Locate the cell with the specified text and output its (X, Y) center coordinate. 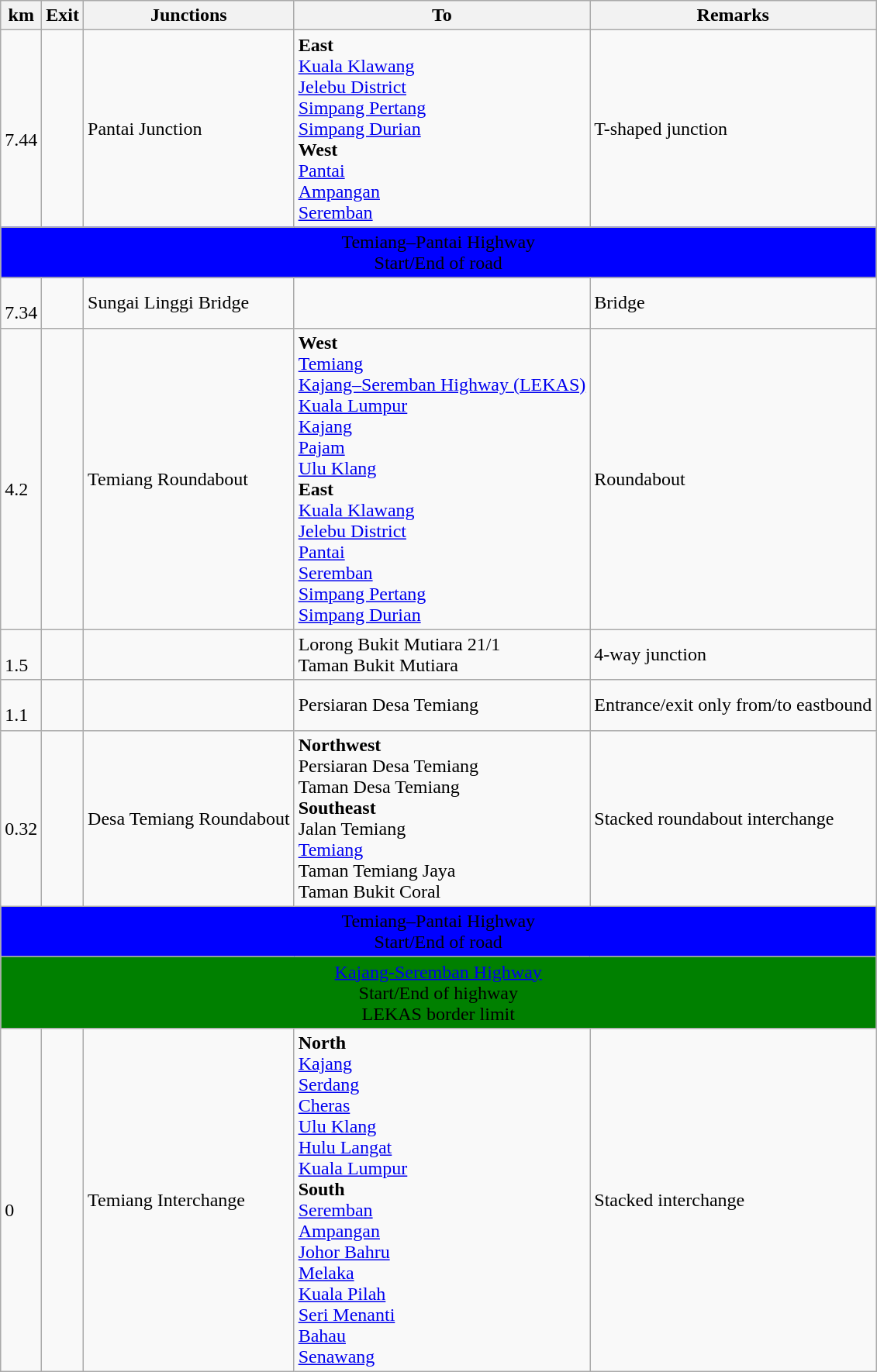
1.5 (22, 654)
Temiang Interchange (189, 1200)
0 (22, 1200)
7.44 (22, 129)
Lorong Bukit Mutiara 21/1Taman Bukit Mutiara (442, 654)
Exit (63, 16)
Stacked roundabout interchange (734, 819)
Roundabout (734, 479)
To (442, 16)
4.2 (22, 479)
7.34 (22, 302)
Junctions (189, 16)
Stacked interchange (734, 1200)
Persiaran Desa Temiang (442, 705)
Bridge (734, 302)
Temiang Roundabout (189, 479)
0.32 (22, 819)
Sungai Linggi Bridge (189, 302)
Pantai Junction (189, 129)
East Kuala Klawang Jelebu District Simpang Pertang Simpang DurianWest Pantai Ampangan Seremban (442, 129)
1.1 (22, 705)
NorthwestPersiaran Desa TemiangTaman Desa TemiangSoutheastJalan TemiangTemiangTaman Temiang JayaTaman Bukit Coral (442, 819)
Kajang-Seremban HighwayStart/End of highwayLEKAS border limit (439, 992)
Entrance/exit only from/to eastbound (734, 705)
km (22, 16)
North Kajang Serdang Cheras Ulu Klang Hulu Langat Kuala LumpurSouth Seremban Ampangan Johor Bahru Melaka Kuala Pilah Seri Menanti Bahau Senawang (442, 1200)
Remarks (734, 16)
Desa Temiang Roundabout (189, 819)
4-way junction (734, 654)
T-shaped junction (734, 129)
